Determine the (x, y) coordinate at the center of the cell enclosing the given text.  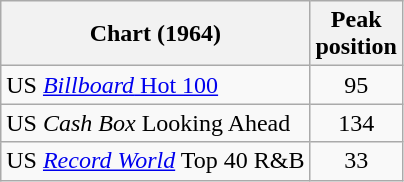
33 (356, 161)
Peakposition (356, 34)
134 (356, 123)
US Billboard Hot 100 (156, 85)
US Cash Box Looking Ahead (156, 123)
US Record World Top 40 R&B (156, 161)
Chart (1964) (156, 34)
95 (356, 85)
